Return the (x, y) coordinate for the center point of the cell that contains the specified text.  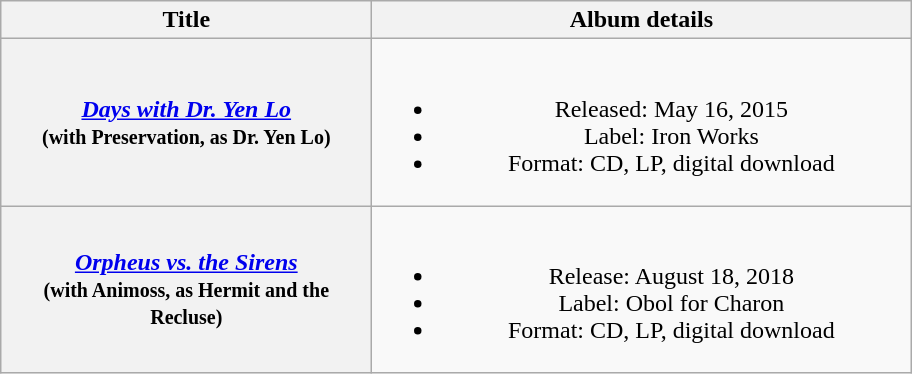
Album details (642, 20)
Title (186, 20)
Released: May 16, 2015Label: Iron WorksFormat: CD, LP, digital download (642, 122)
Orpheus vs. the Sirens(with Animoss, as Hermit and the Recluse) (186, 290)
Release: August 18, 2018Label: Obol for CharonFormat: CD, LP, digital download (642, 290)
Days with Dr. Yen Lo(with Preservation, as Dr. Yen Lo) (186, 122)
